Determine the [X, Y] coordinate at the center of the cell enclosing the given text.  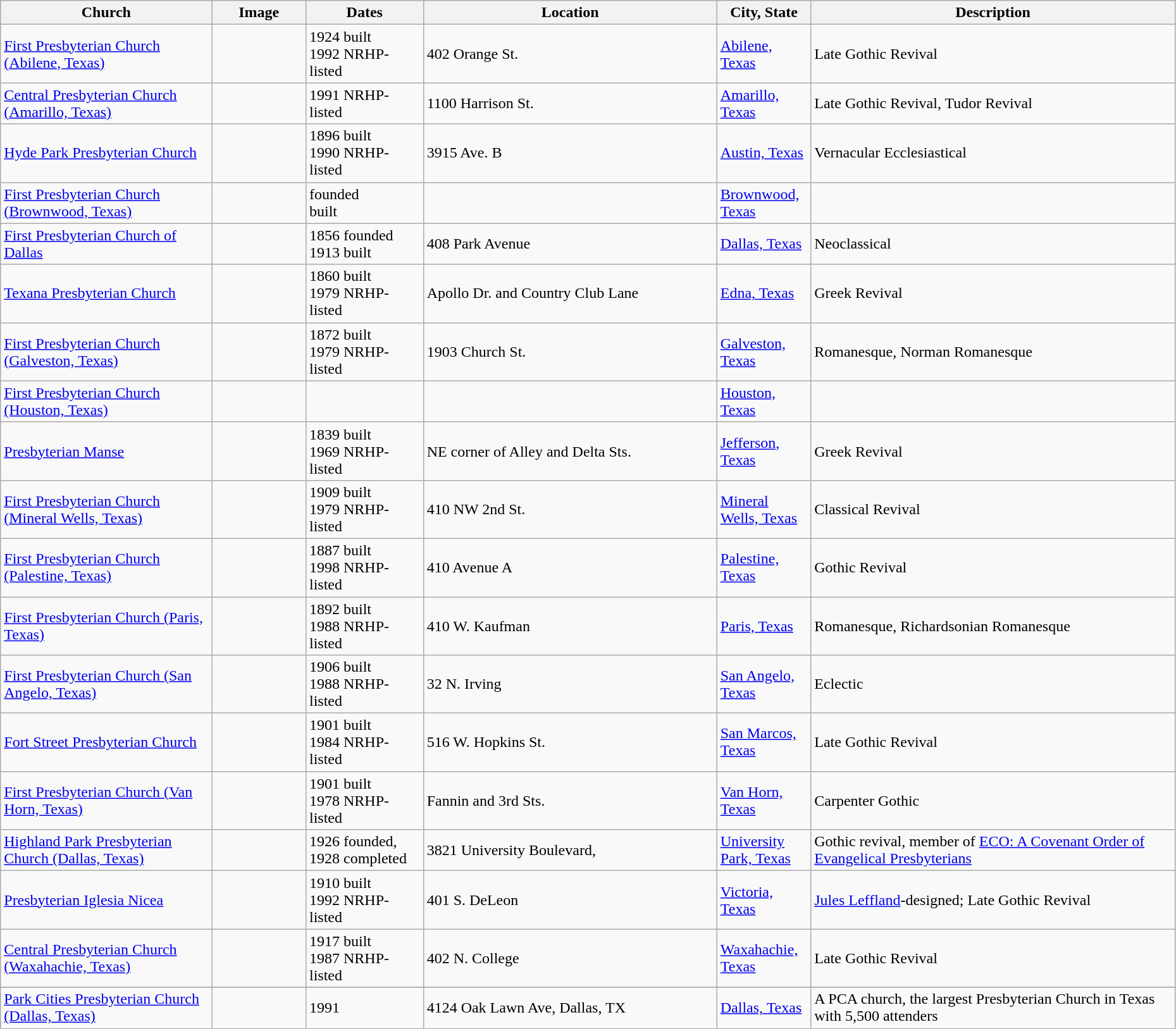
3821 University Boulevard, [570, 850]
516 W. Hopkins St. [570, 742]
1901 built1978 NRHP-listed [364, 801]
Texana Presbyterian Church [106, 293]
1892 built1988 NRHP-listed [364, 626]
Amarillo, Texas [764, 104]
First Presbyterian Church (Van Horn, Texas) [106, 801]
Dates [364, 13]
1909 built1979 NRHP-listed [364, 509]
First Presbyterian Church (Abilene, Texas) [106, 54]
408 Park Avenue [570, 244]
Location [570, 13]
3915 Ave. B [570, 153]
Late Gothic Revival, Tudor Revival [993, 104]
Central Presbyterian Church (Waxahachie, Texas) [106, 958]
First Presbyterian Church (Mineral Wells, Texas) [106, 509]
Vernacular Ecclesiastical [993, 153]
Edna, Texas [764, 293]
1872 built1979 NRHP-listed [364, 352]
Mineral Wells, Texas [764, 509]
Paris, Texas [764, 626]
First Presbyterian Church of Dallas [106, 244]
1839 built1969 NRHP-listed [364, 451]
First Presbyterian Church (San Angelo, Texas) [106, 684]
Gothic Revival [993, 567]
Houston, Texas [764, 401]
First Presbyterian Church (Houston, Texas) [106, 401]
Gothic revival, member of ECO: A Covenant Order of Evangelical Presbyterians [993, 850]
Romanesque, Richardsonian Romanesque [993, 626]
Description [993, 13]
410 Avenue A [570, 567]
Carpenter Gothic [993, 801]
Victoria, Texas [764, 900]
1991 [364, 1008]
NE corner of Alley and Delta Sts. [570, 451]
Neoclassical [993, 244]
Van Horn, Texas [764, 801]
1887 built1998 NRHP-listed [364, 567]
401 S. DeLeon [570, 900]
1991 NRHP-listed [364, 104]
San Marcos, Texas [764, 742]
Jules Leffland-designed; Late Gothic Revival [993, 900]
402 Orange St. [570, 54]
Fort Street Presbyterian Church [106, 742]
Park Cities Presbyterian Church (Dallas, Texas) [106, 1008]
First Presbyterian Church (Paris, Texas) [106, 626]
founded built [364, 202]
Austin, Texas [764, 153]
Central Presbyterian Church (Amarillo, Texas) [106, 104]
City, State [764, 13]
Classical Revival [993, 509]
Romanesque, Norman Romanesque [993, 352]
San Angelo, Texas [764, 684]
Church [106, 13]
Galveston, Texas [764, 352]
Jefferson, Texas [764, 451]
1924 built1992 NRHP-listed [364, 54]
32 N. Irving [570, 684]
1860 built1979 NRHP-listed [364, 293]
Eclectic [993, 684]
Image [259, 13]
1896 built1990 NRHP-listed [364, 153]
Brownwood, Texas [764, 202]
1926 founded, 1928 completed [364, 850]
First Presbyterian Church (Brownwood, Texas) [106, 202]
Hyde Park Presbyterian Church [106, 153]
410 W. Kaufman [570, 626]
First Presbyterian Church (Palestine, Texas) [106, 567]
1856 founded 1913 built [364, 244]
Waxahachie, Texas [764, 958]
Highland Park Presbyterian Church (Dallas, Texas) [106, 850]
First Presbyterian Church (Galveston, Texas) [106, 352]
1100 Harrison St. [570, 104]
1901 built1984 NRHP-listed [364, 742]
1910 built1992 NRHP-listed [364, 900]
1906 built1988 NRHP-listed [364, 684]
Apollo Dr. and Country Club Lane [570, 293]
1903 Church St. [570, 352]
402 N. College [570, 958]
Fannin and 3rd Sts. [570, 801]
Abilene, Texas [764, 54]
410 NW 2nd St. [570, 509]
University Park, Texas [764, 850]
A PCA church, the largest Presbyterian Church in Texas with 5,500 attenders [993, 1008]
4124 Oak Lawn Ave, Dallas, TX [570, 1008]
Presbyterian Iglesia Nicea [106, 900]
Palestine, Texas [764, 567]
1917 built1987 NRHP-listed [364, 958]
Presbyterian Manse [106, 451]
